Output the [x, y] coordinate of the center of the cell containing the given text.  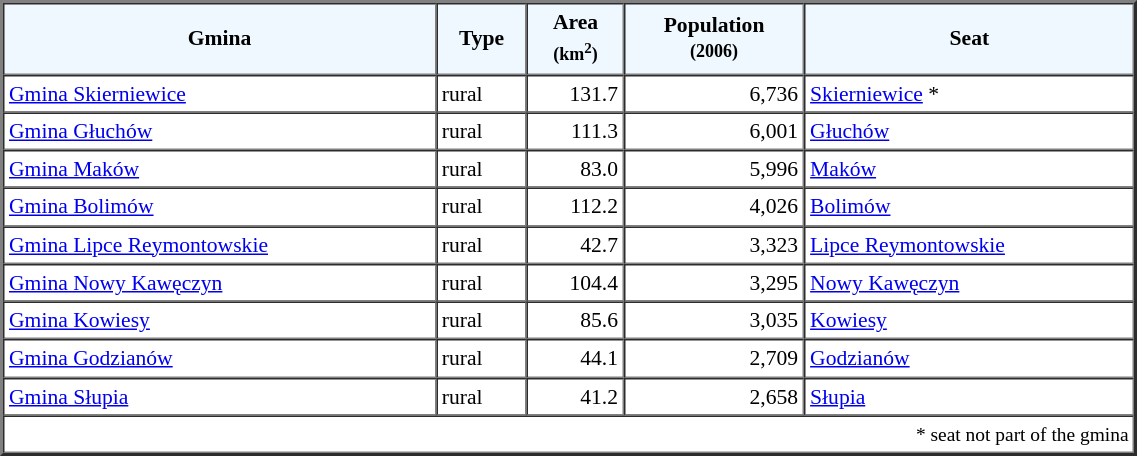
104.4 [576, 283]
Gmina Kowiesy [220, 321]
Gmina [220, 38]
112.2 [576, 207]
Gmina Nowy Kawęczyn [220, 283]
Population(2006) [714, 38]
131.7 [576, 93]
3,035 [714, 321]
Gmina Godzianów [220, 359]
Gmina Głuchów [220, 131]
Type [482, 38]
6,736 [714, 93]
Gmina Lipce Reymontowskie [220, 245]
83.0 [576, 169]
Głuchów [969, 131]
Słupia [969, 396]
Lipce Reymontowskie [969, 245]
85.6 [576, 321]
Gmina Maków [220, 169]
4,026 [714, 207]
Gmina Bolimów [220, 207]
44.1 [576, 359]
* seat not part of the gmina [569, 434]
3,323 [714, 245]
Gmina Słupia [220, 396]
41.2 [576, 396]
Skierniewice * [969, 93]
111.3 [576, 131]
Nowy Kawęczyn [969, 283]
Area(km2) [576, 38]
3,295 [714, 283]
2,658 [714, 396]
2,709 [714, 359]
42.7 [576, 245]
5,996 [714, 169]
6,001 [714, 131]
Godzianów [969, 359]
Maków [969, 169]
Seat [969, 38]
Kowiesy [969, 321]
Bolimów [969, 207]
Gmina Skierniewice [220, 93]
